Return (X, Y) of the center of cell containing provided text 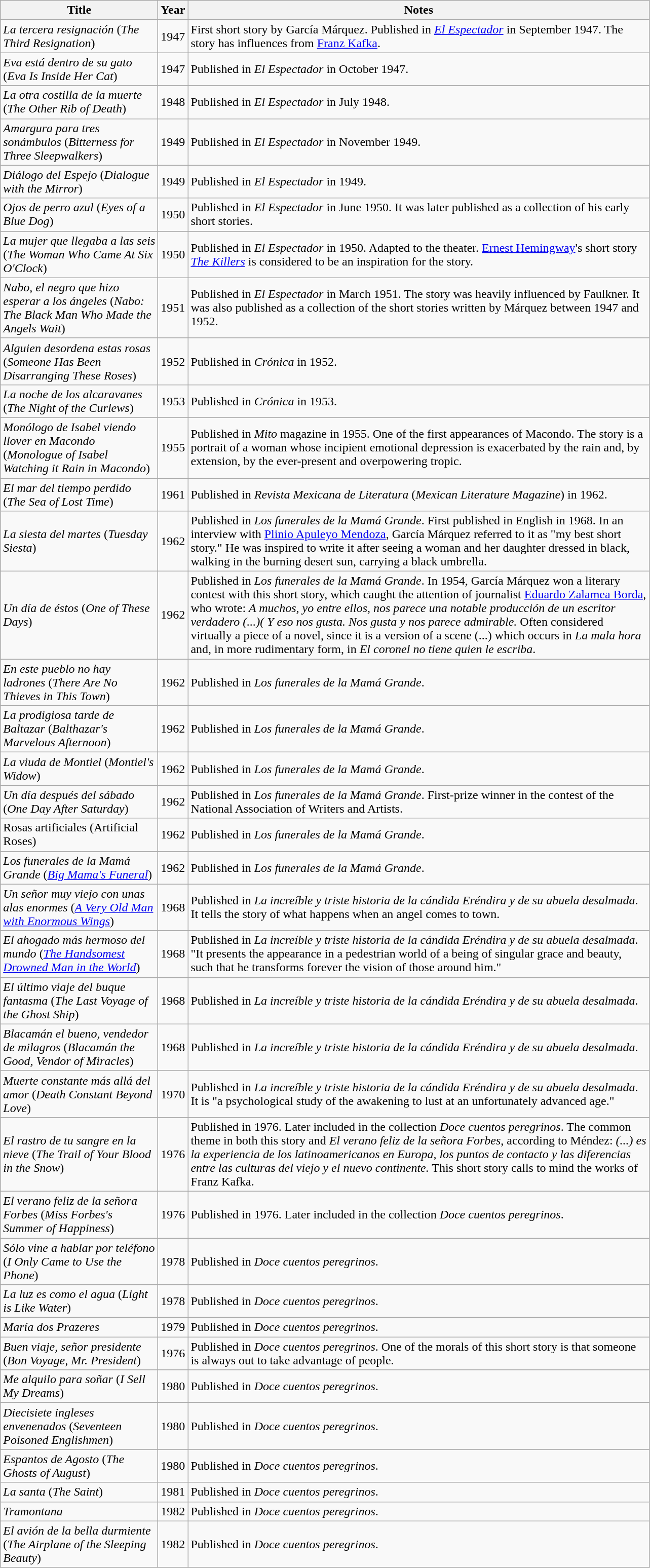
Me alquilo para soñar (I Sell My Dreams) (79, 1386)
Published in El Espectador in November 1949. (418, 142)
Published in Crónica in 1952. (418, 361)
Muerte constante más allá del amor (Death Constant Beyond Love) (79, 1094)
El rastro de tu sangre en la nieve (The Trail of Your Blood in the Snow) (79, 1154)
La luz es como el agua (Light is Like Water) (79, 1301)
El último viaje del buque fantasma (The Last Voyage of the Ghost Ship) (79, 1001)
Espantos de Agosto (The Ghosts of August) (79, 1466)
El avión de la bella durmiente (The Airplane of the Sleeping Beauty) (79, 1544)
Published in Crónica in 1953. (418, 401)
Published in Revista Mexicana de Literatura (Mexican Literature Magazine) in 1962. (418, 494)
La santa (The Saint) (79, 1492)
1953 (173, 401)
Diálogo del Espejo (Dialogue with the Mirror) (79, 181)
1955 (173, 448)
1979 (173, 1327)
La viuda de Montiel (Montiel's Widow) (79, 769)
Published in 1976. Later included in the collection Doce cuentos peregrinos. (418, 1214)
El ahogado más hermoso del mundo (The Handsomest Drowned Man in the World) (79, 954)
Published in Doce cuentos peregrinos. One of the morals of this short story is that someone is always out to take advantage of people. (418, 1354)
1970 (173, 1094)
Published in El Espectador in 1949. (418, 181)
Alguien desordena estas rosas (Someone Has Been Disarranging These Roses) (79, 361)
Rosas artificiales (Artificial Roses) (79, 835)
Published in Los funerales de la Mamá Grande. First-prize winner in the contest of the National Association of Writers and Artists. (418, 801)
1952 (173, 361)
La noche de los alcaravanes (The Night of the Curlews) (79, 401)
Published in El Espectador in July 1948. (418, 102)
Eva está dentro de su gato (Eva Is Inside Her Cat) (79, 69)
Year (173, 10)
La siesta del martes (Tuesday Siesta) (79, 541)
1951 (173, 308)
La otra costilla de la muerte (The Other Rib of Death) (79, 102)
Notes (418, 10)
La mujer que llegaba a las seis (The Woman Who Came At Six O'Clock) (79, 254)
First short story by García Márquez. Published in El Espectador in September 1947. The story has influences from Franz Kafka. (418, 36)
Published in El Espectador in June 1950. It was later published as a collection of his early short stories. (418, 215)
1948 (173, 102)
El mar del tiempo perdido (The Sea of Lost Time) (79, 494)
María dos Prazeres (79, 1327)
Ojos de perro azul (Eyes of a Blue Dog) (79, 215)
Un día después del sábado (One Day After Saturday) (79, 801)
Nabo, el negro que hizo esperar a los ángeles (Nabo: The Black Man Who Made the Angels Wait) (79, 308)
En este pueblo no hay ladrones (There Are No Thieves in This Town) (79, 682)
Monólogo de Isabel viendo llover en Macondo (Monologue of Isabel Watching it Rain in Macondo) (79, 448)
1981 (173, 1492)
El verano feliz de la señora Forbes (Miss Forbes's Summer of Happiness) (79, 1214)
Blacamán el bueno, vendedor de milagros (Blacamán the Good, Vendor of Miracles) (79, 1047)
Title (79, 10)
Un señor muy viejo con unas alas enormes (A Very Old Man with Enormous Wings) (79, 907)
Diecisiete ingleses envenenados (Seventeen Poisoned Englishmen) (79, 1426)
La tercera resignación (The Third Resignation) (79, 36)
Published in El Espectador in October 1947. (418, 69)
Amargura para tres sonámbulos (Bitterness for Three Sleepwalkers) (79, 142)
La prodigiosa tarde de Baltazar (Balthazar's Marvelous Afternoon) (79, 729)
Sólo vine a hablar por teléfono (I Only Came to Use the Phone) (79, 1261)
Buen viaje, señor presidente (Bon Voyage, Mr. President) (79, 1354)
Un día de éstos (One of These Days) (79, 615)
1961 (173, 494)
Tramontana (79, 1511)
Los funerales de la Mamá Grande (Big Mama's Funeral) (79, 867)
